From the cell containing the given text, extract its center point as [x, y] coordinate. 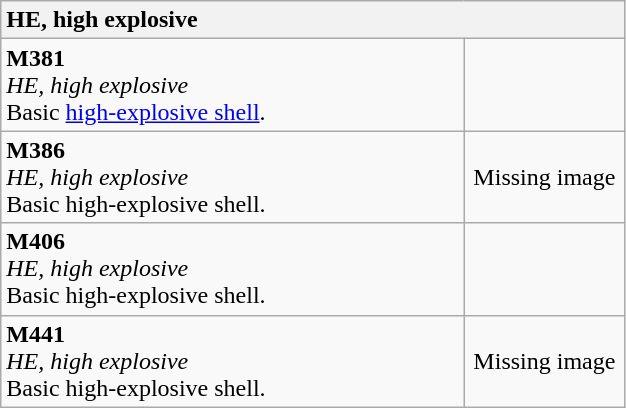
M406HE, high explosiveBasic high-explosive shell. [232, 269]
M386HE, high explosiveBasic high-explosive shell. [232, 177]
M441HE, high explosiveBasic high-explosive shell. [232, 361]
M381HE, high explosiveBasic high-explosive shell. [232, 85]
HE, high explosive [313, 20]
